Find where the given text appears and provide that cell's center as (X, Y) coordinate. 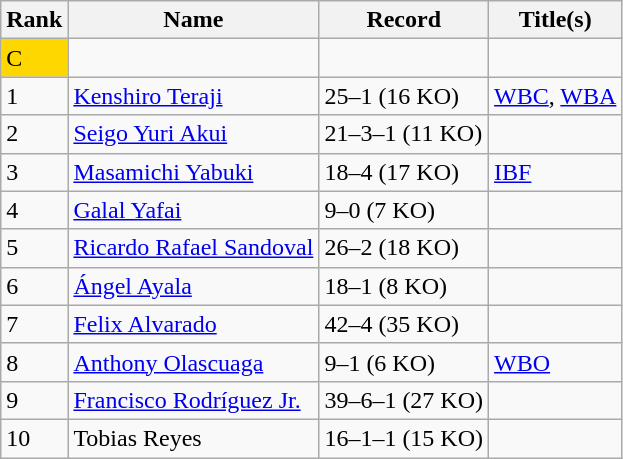
Rank (34, 20)
Title(s) (556, 20)
9 (34, 400)
2 (34, 134)
26–2 (18 KO) (404, 248)
9–1 (6 KO) (404, 362)
42–4 (35 KO) (404, 324)
WBC, WBA (556, 96)
Masamichi Yabuki (194, 172)
Galal Yafai (194, 210)
IBF (556, 172)
Felix Alvarado (194, 324)
18–1 (8 KO) (404, 286)
5 (34, 248)
Record (404, 20)
6 (34, 286)
Seigo Yuri Akui (194, 134)
1 (34, 96)
10 (34, 438)
Tobias Reyes (194, 438)
21–3–1 (11 KO) (404, 134)
18–4 (17 KO) (404, 172)
3 (34, 172)
Kenshiro Teraji (194, 96)
4 (34, 210)
Anthony Olascuaga (194, 362)
9–0 (7 KO) (404, 210)
C (34, 58)
25–1 (16 KO) (404, 96)
Ángel Ayala (194, 286)
16–1–1 (15 KO) (404, 438)
39–6–1 (27 KO) (404, 400)
8 (34, 362)
Francisco Rodríguez Jr. (194, 400)
WBO (556, 362)
Name (194, 20)
7 (34, 324)
Ricardo Rafael Sandoval (194, 248)
